For the text-containing cell, return its midpoint in [x, y] coordinate format. 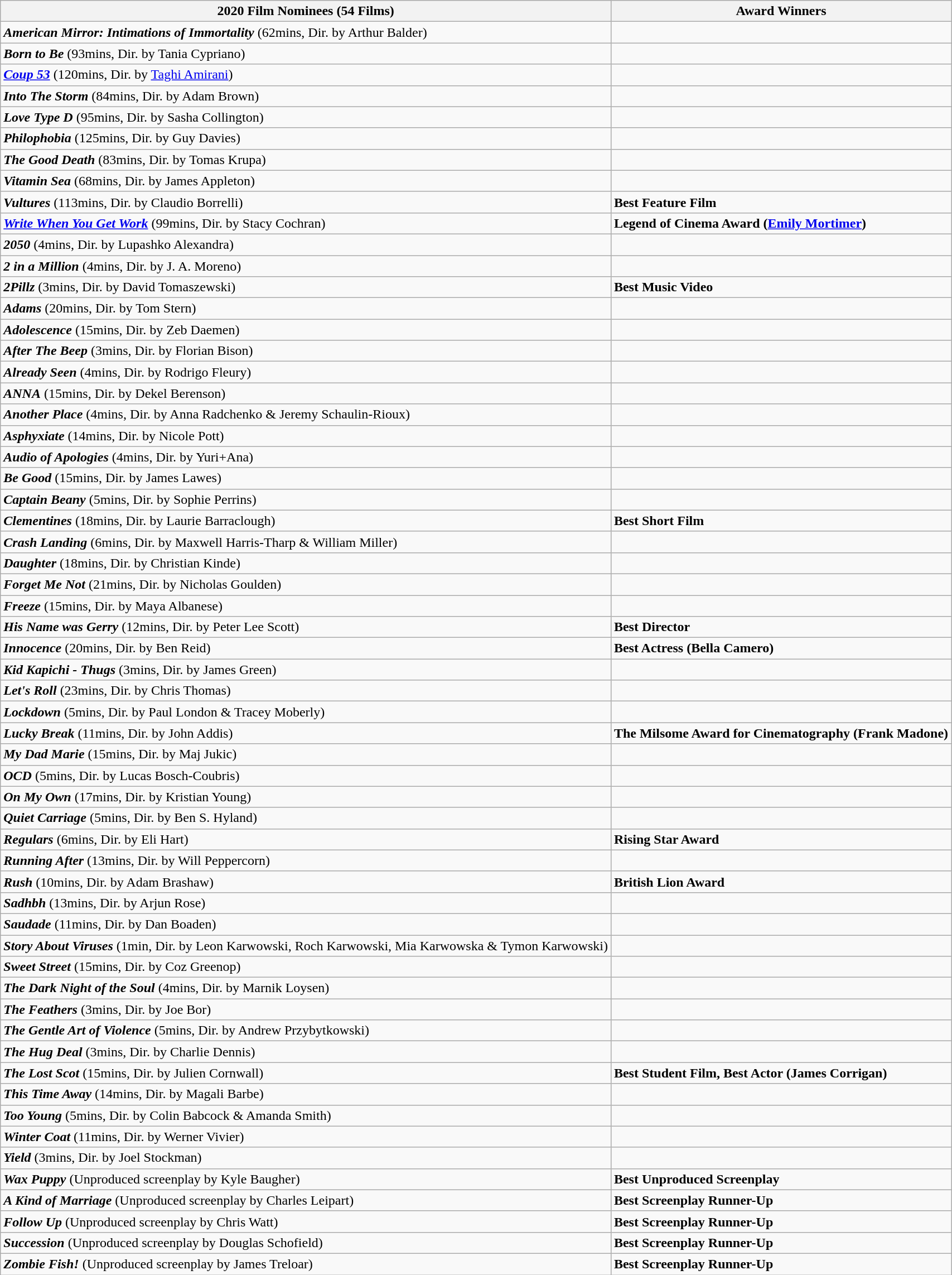
Best Student Film, Best Actor (James Corrigan) [781, 1073]
Winter Coat (11mins, Dir. by Werner Vivier) [306, 1137]
Let's Roll (23mins, Dir. by Chris Thomas) [306, 691]
My Dad Marie (15mins, Dir. by Maj Jukic) [306, 754]
The Feathers (3mins, Dir. by Joe Bor) [306, 1009]
On My Own (17mins, Dir. by Kristian Young) [306, 797]
2020 Film Nominees (54 Films) [306, 11]
The Dark Night of the Soul (4mins, Dir. by Marnik Loysen) [306, 988]
Too Young (5mins, Dir. by Colin Babcock & Amanda Smith) [306, 1115]
Best Actress (Bella Camero) [781, 648]
ANNA (15mins, Dir. by Dekel Berenson) [306, 393]
Legend of Cinema Award (Emily Mortimer) [781, 223]
Vultures (113mins, Dir. by Claudio Borrelli) [306, 202]
Clementines (18mins, Dir. by Laurie Barraclough) [306, 521]
Sadhbh (13mins, Dir. by Arjun Rose) [306, 903]
Asphyxiate (14mins, Dir. by Nicole Pott) [306, 436]
Award Winners [781, 11]
Already Seen (4mins, Dir. by Rodrigo Fleury) [306, 372]
Captain Beany (5mins, Dir. by Sophie Perrins) [306, 499]
Write When You Get Work (99mins, Dir. by Stacy Cochran) [306, 223]
After The Beep (3mins, Dir. by Florian Bison) [306, 351]
Rush (10mins, Dir. by Adam Brashaw) [306, 882]
OCD (5mins, Dir. by Lucas Bosch-Coubris) [306, 776]
Zombie Fish! (Unproduced screenplay by James Treloar) [306, 1264]
Audio of Apologies (4mins, Dir. by Yuri+Ana) [306, 457]
Quiet Carriage (5mins, Dir. by Ben S. Hyland) [306, 818]
Story About Viruses (1min, Dir. by Leon Karwowski, Roch Karwowski, Mia Karwowska & Tymon Karwowski) [306, 946]
Philophobia (125mins, Dir. by Guy Davies) [306, 138]
Lucky Break (11mins, Dir. by John Addis) [306, 733]
Yield (3mins, Dir. by Joel Stockman) [306, 1158]
Saudade (11mins, Dir. by Dan Boaden) [306, 924]
Born to Be (93mins, Dir. by Tania Cypriano) [306, 54]
Best Feature Film [781, 202]
Forget Me Not (21mins, Dir. by Nicholas Goulden) [306, 584]
Succession (Unproduced screenplay by Douglas Schofield) [306, 1243]
2Pillz (3mins, Dir. by David Tomaszewski) [306, 287]
2050 (4mins, Dir. by Lupashko Alexandra) [306, 244]
The Good Death (83mins, Dir. by Tomas Krupa) [306, 160]
Kid Kapichi - Thugs (3mins, Dir. by James Green) [306, 670]
Best Unproduced Screenplay [781, 1179]
A Kind of Marriage (Unproduced screenplay by Charles Leipart) [306, 1200]
Wax Puppy (Unproduced screenplay by Kyle Baugher) [306, 1179]
Crash Landing (6mins, Dir. by Maxwell Harris-Tharp & William Miller) [306, 542]
Best Director [781, 627]
Best Music Video [781, 287]
The Lost Scot (15mins, Dir. by Julien Cornwall) [306, 1073]
Daughter (18mins, Dir. by Christian Kinde) [306, 563]
The Gentle Art of Violence (5mins, Dir. by Andrew Przybytkowski) [306, 1031]
Best Short Film [781, 521]
Adams (20mins, Dir. by Tom Stern) [306, 309]
Another Place (4mins, Dir. by Anna Radchenko & Jeremy Schaulin-Rioux) [306, 415]
American Mirror: Intimations of Immortality (62mins, Dir. by Arthur Balder) [306, 32]
Lockdown (5mins, Dir. by Paul London & Tracey Moberly) [306, 712]
2 in a Million (4mins, Dir. by J. A. Moreno) [306, 266]
This Time Away (14mins, Dir. by Magali Barbe) [306, 1094]
Freeze (15mins, Dir. by Maya Albanese) [306, 605]
Innocence (20mins, Dir. by Ben Reid) [306, 648]
The Hug Deal (3mins, Dir. by Charlie Dennis) [306, 1052]
Vitamin Sea (68mins, Dir. by James Appleton) [306, 181]
His Name was Gerry (12mins, Dir. by Peter Lee Scott) [306, 627]
Love Type D (95mins, Dir. by Sasha Collington) [306, 117]
British Lion Award [781, 882]
Rising Star Award [781, 839]
Running After (13mins, Dir. by Will Peppercorn) [306, 860]
Into The Storm (84mins, Dir. by Adam Brown) [306, 96]
Regulars (6mins, Dir. by Eli Hart) [306, 839]
Follow Up (Unproduced screenplay by Chris Watt) [306, 1221]
Coup 53 (120mins, Dir. by Taghi Amirani) [306, 75]
Adolescence (15mins, Dir. by Zeb Daemen) [306, 330]
The Milsome Award for Cinematography (Frank Madone) [781, 733]
Sweet Street (15mins, Dir. by Coz Greenop) [306, 967]
Be Good (15mins, Dir. by James Lawes) [306, 478]
